From the cell containing the given text, extract its center point as (X, Y) coordinate. 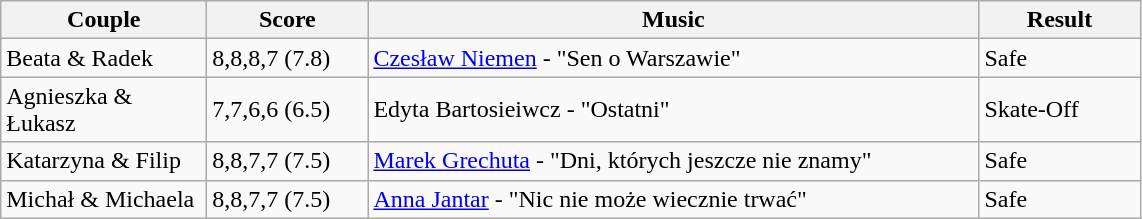
Katarzyna & Filip (104, 161)
Edyta Bartosieiwcz - "Ostatni" (674, 110)
Music (674, 20)
Michał & Michaela (104, 199)
Skate-Off (1060, 110)
Anna Jantar - "Nic nie może wiecznie trwać" (674, 199)
Agnieszka & Łukasz (104, 110)
Beata & Radek (104, 58)
7,7,6,6 (6.5) (288, 110)
Score (288, 20)
Couple (104, 20)
Marek Grechuta - "Dni, których jeszcze nie znamy" (674, 161)
8,8,8,7 (7.8) (288, 58)
Result (1060, 20)
Czesław Niemen - "Sen o Warszawie" (674, 58)
